Scan for the cell matching the given text and deliver its [X, Y] coordinate at center. 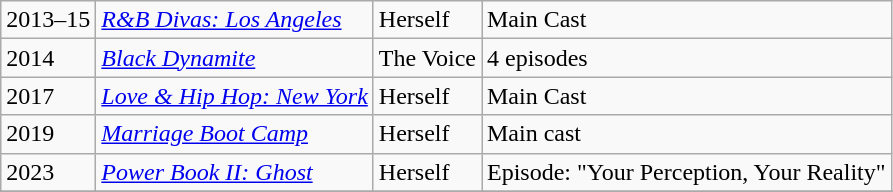
4 episodes [687, 58]
2017 [48, 96]
Main cast [687, 134]
Episode: "Your Perception, Your Reality" [687, 172]
Black Dynamite [235, 58]
Marriage Boot Camp [235, 134]
R&B Divas: Los Angeles [235, 20]
The Voice [427, 58]
Power Book II: Ghost [235, 172]
Love & Hip Hop: New York [235, 96]
2013–15 [48, 20]
2014 [48, 58]
2019 [48, 134]
2023 [48, 172]
